For the text-containing cell, return its midpoint in [X, Y] coordinate format. 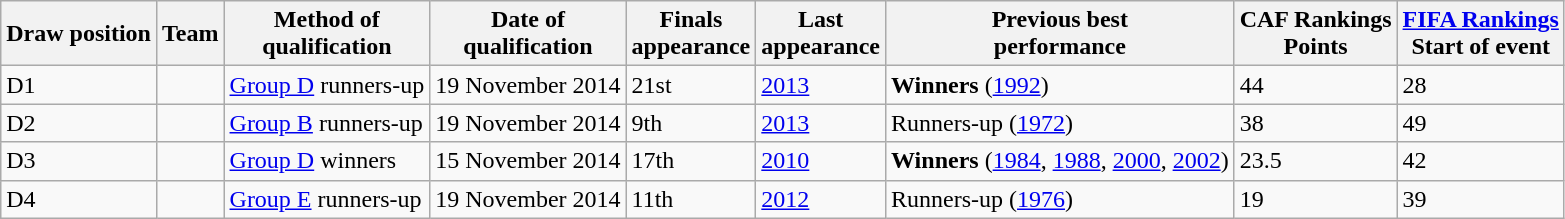
2012 [821, 199]
23.5 [1316, 161]
Previous bestperformance [1060, 34]
38 [1316, 123]
Group D runners-up [327, 85]
Runners-up (1976) [1060, 199]
Team [190, 34]
D2 [79, 123]
CAF RankingsPoints [1316, 34]
D4 [79, 199]
21st [691, 85]
Method ofqualification [327, 34]
9th [691, 123]
15 November 2014 [528, 161]
Lastappearance [821, 34]
39 [1480, 199]
Draw position [79, 34]
Group E runners-up [327, 199]
42 [1480, 161]
D1 [79, 85]
17th [691, 161]
44 [1316, 85]
2010 [821, 161]
Runners-up (1972) [1060, 123]
Group B runners-up [327, 123]
Finalsappearance [691, 34]
D3 [79, 161]
Winners (1984, 1988, 2000, 2002) [1060, 161]
11th [691, 199]
FIFA RankingsStart of event [1480, 34]
Group D winners [327, 161]
Date ofqualification [528, 34]
Winners (1992) [1060, 85]
28 [1480, 85]
49 [1480, 123]
19 [1316, 199]
